Return the [x, y] coordinate for the center point of the cell that contains the specified text.  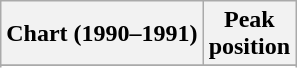
Peakposition [249, 34]
Chart (1990–1991) [102, 34]
